Identify which cell holds the provided text, then report its (x, y) central coordinate. 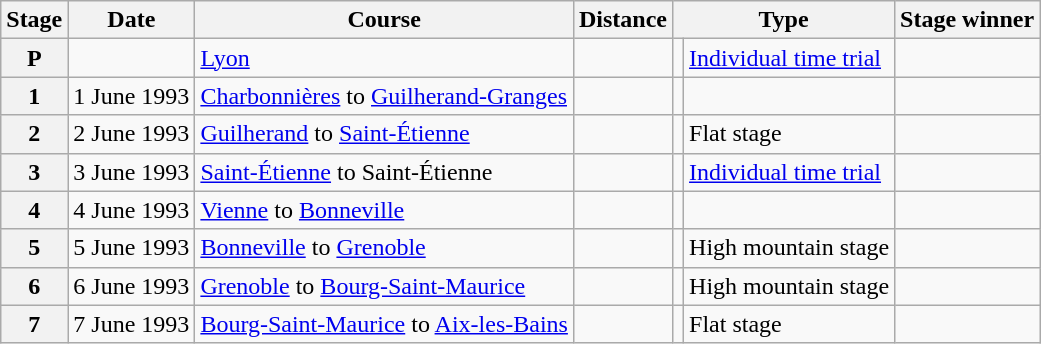
Lyon (384, 58)
7 June 1993 (132, 324)
1 June 1993 (132, 96)
Grenoble to Bourg-Saint-Maurice (384, 286)
Distance (622, 20)
2 (34, 134)
Type (783, 20)
6 June 1993 (132, 286)
P (34, 58)
Stage (34, 20)
3 June 1993 (132, 172)
Bonneville to Grenoble (384, 248)
Stage winner (968, 20)
6 (34, 286)
Saint-Étienne to Saint-Étienne (384, 172)
Charbonnières to Guilherand-Granges (384, 96)
5 (34, 248)
2 June 1993 (132, 134)
4 June 1993 (132, 210)
Guilherand to Saint-Étienne (384, 134)
Date (132, 20)
7 (34, 324)
Course (384, 20)
1 (34, 96)
Vienne to Bonneville (384, 210)
Bourg-Saint-Maurice to Aix-les-Bains (384, 324)
4 (34, 210)
3 (34, 172)
5 June 1993 (132, 248)
